For the text-containing cell, return its midpoint in (x, y) coordinate format. 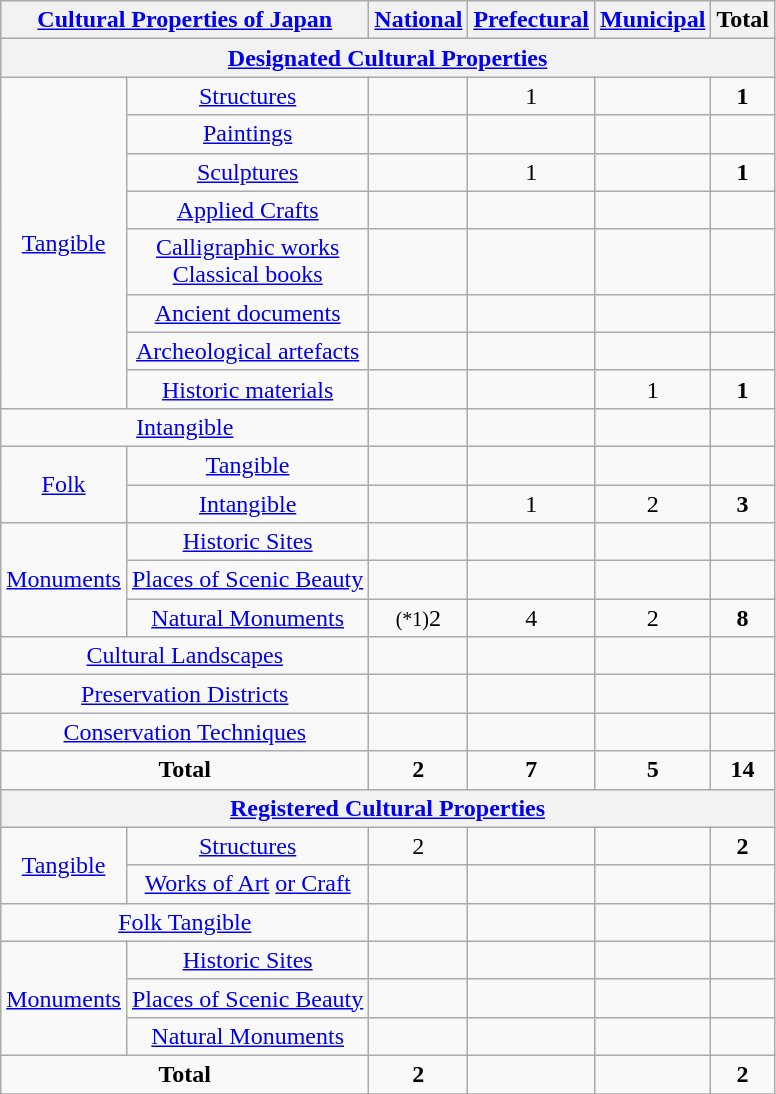
Calligraphic worksClassical books (247, 262)
Cultural Landscapes (185, 656)
Designated Cultural Properties (388, 58)
(*1)2 (418, 618)
Works of Art or Craft (247, 884)
Applied Crafts (247, 210)
National (418, 20)
Conservation Techniques (185, 732)
8 (743, 618)
Municipal (652, 20)
Historic materials (247, 389)
Folk (64, 484)
Folk Tangible (185, 922)
5 (652, 770)
Archeological artefacts (247, 351)
4 (532, 618)
Cultural Properties of Japan (185, 20)
7 (532, 770)
Registered Cultural Properties (388, 808)
Ancient documents (247, 313)
Paintings (247, 134)
Preservation Districts (185, 694)
Sculptures (247, 172)
Prefectural (532, 20)
14 (743, 770)
3 (743, 503)
